Provide the (X, Y) coordinate of the cell's center where the given text is located.  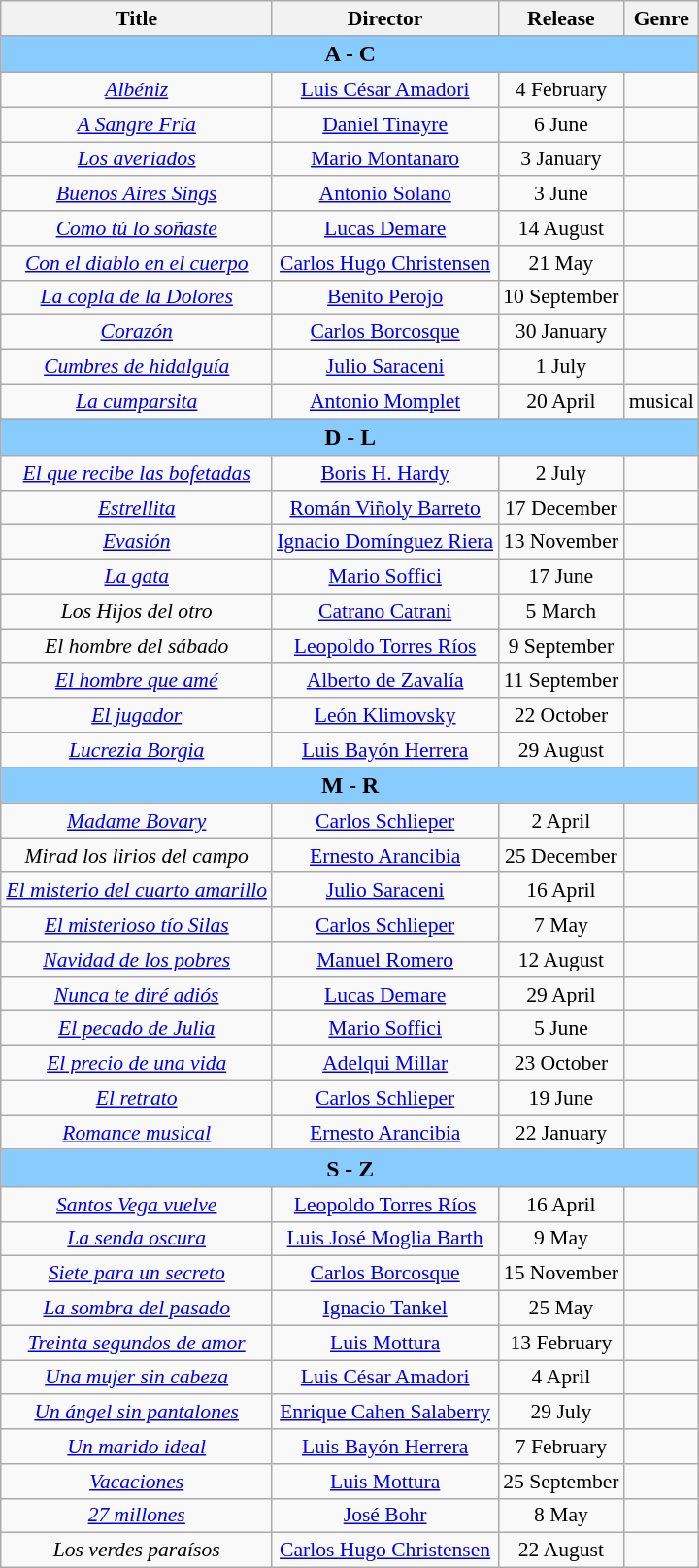
23 October (561, 1064)
20 April (561, 401)
7 May (561, 925)
29 August (561, 750)
Lucrezia Borgia (136, 750)
musical (662, 401)
19 June (561, 1099)
D - L (349, 437)
Cumbres de hidalguía (136, 367)
S - Z (349, 1169)
Genre (662, 18)
El retrato (136, 1099)
El hombre que amé (136, 681)
9 May (561, 1239)
Santos Vega vuelve (136, 1205)
El pecado de Julia (136, 1029)
9 September (561, 646)
La copla de la Dolores (136, 297)
5 June (561, 1029)
Corazón (136, 332)
29 April (561, 995)
Albéniz (136, 90)
Treinta segundos de amor (136, 1343)
La senda oscura (136, 1239)
Navidad de los pobres (136, 960)
17 December (561, 508)
Vacaciones (136, 1482)
Nunca te diré adiós (136, 995)
22 August (561, 1551)
Antonio Momplet (384, 401)
3 January (561, 159)
Una mujer sin cabeza (136, 1378)
El que recibe las bofetadas (136, 473)
6 June (561, 124)
A Sangre Fría (136, 124)
12 August (561, 960)
22 October (561, 715)
25 December (561, 856)
Release (561, 18)
Mario Montanaro (384, 159)
30 January (561, 332)
Los Hijos del otro (136, 611)
El precio de una vida (136, 1064)
Como tú lo soñaste (136, 228)
Ignacio Tankel (384, 1309)
La cumparsita (136, 401)
29 July (561, 1413)
Adelqui Millar (384, 1064)
Siete para un secreto (136, 1274)
Luis José Moglia Barth (384, 1239)
A - C (349, 54)
14 August (561, 228)
13 November (561, 542)
El jugador (136, 715)
Estrellita (136, 508)
Román Viñoly Barreto (384, 508)
2 April (561, 822)
La sombra del pasado (136, 1309)
José Bohr (384, 1516)
5 March (561, 611)
La gata (136, 577)
27 millones (136, 1516)
Mirad los lirios del campo (136, 856)
Boris H. Hardy (384, 473)
2 July (561, 473)
Romance musical (136, 1133)
Ignacio Domínguez Riera (384, 542)
El misterio del cuarto amarillo (136, 891)
10 September (561, 297)
4 February (561, 90)
Un marido ideal (136, 1447)
11 September (561, 681)
El hombre del sábado (136, 646)
15 November (561, 1274)
Director (384, 18)
25 May (561, 1309)
25 September (561, 1482)
Benito Perojo (384, 297)
Enrique Cahen Salaberry (384, 1413)
Manuel Romero (384, 960)
Title (136, 18)
7 February (561, 1447)
8 May (561, 1516)
Un ángel sin pantalones (136, 1413)
Catrano Catrani (384, 611)
22 January (561, 1133)
21 May (561, 263)
Buenos Aires Sings (136, 194)
3 June (561, 194)
17 June (561, 577)
El misterioso tío Silas (136, 925)
Con el diablo en el cuerpo (136, 263)
Daniel Tinayre (384, 124)
Madame Bovary (136, 822)
13 February (561, 1343)
Los verdes paraísos (136, 1551)
4 April (561, 1378)
Evasión (136, 542)
Alberto de Zavalía (384, 681)
León Klimovsky (384, 715)
M - R (349, 786)
Los averiados (136, 159)
1 July (561, 367)
Antonio Solano (384, 194)
